For the text-containing cell, return its midpoint in [x, y] coordinate format. 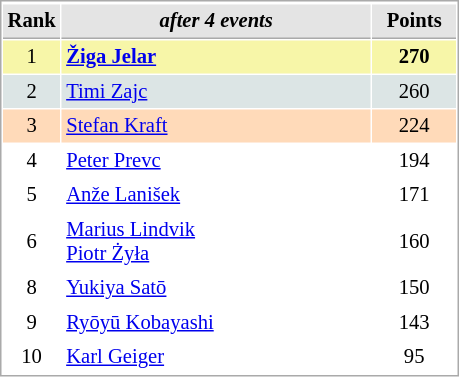
after 4 events [216, 21]
1 [32, 56]
Points [414, 21]
150 [414, 288]
160 [414, 242]
8 [32, 288]
Ryōyū Kobayashi [216, 322]
Stefan Kraft [216, 126]
194 [414, 160]
143 [414, 322]
Anže Lanišek [216, 194]
Karl Geiger [216, 356]
Marius Lindvik Piotr Żyła [216, 242]
4 [32, 160]
260 [414, 92]
2 [32, 92]
10 [32, 356]
Žiga Jelar [216, 56]
9 [32, 322]
171 [414, 194]
Peter Prevc [216, 160]
Timi Zajc [216, 92]
Rank [32, 21]
3 [32, 126]
5 [32, 194]
Yukiya Satō [216, 288]
6 [32, 242]
224 [414, 126]
270 [414, 56]
95 [414, 356]
